Pinpoint the cell where the given text exists, returning its [x, y] midpoint coordinate. 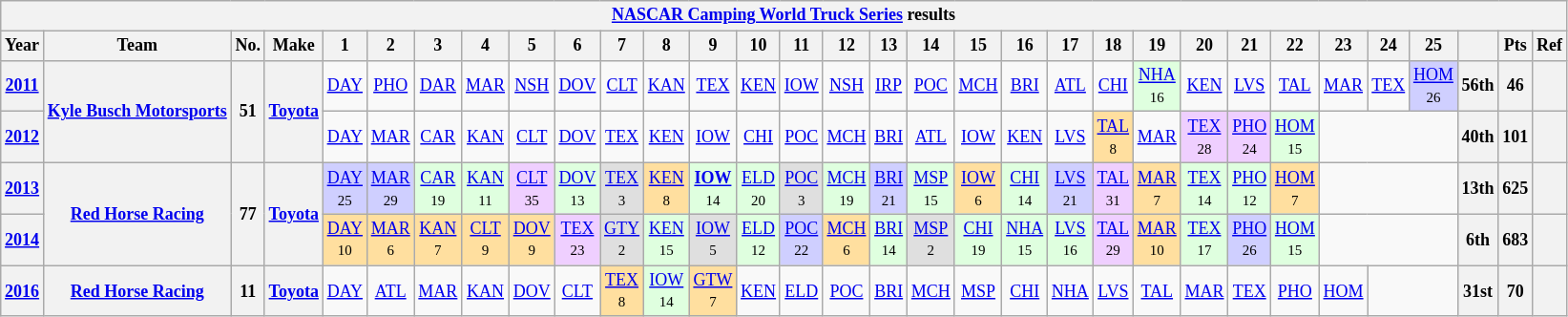
13 [889, 46]
17 [1071, 46]
2016 [23, 291]
HOM26 [1433, 86]
101 [1516, 137]
1 [345, 46]
Team [137, 46]
HOM [1344, 291]
20 [1204, 46]
CHI19 [978, 240]
31st [1477, 291]
POC22 [802, 240]
TEX3 [622, 188]
TEX14 [1204, 188]
9 [713, 46]
KAN11 [486, 188]
13th [1477, 188]
683 [1516, 240]
2013 [23, 188]
POC3 [802, 188]
LVS16 [1071, 240]
GTW7 [713, 291]
CLT9 [486, 240]
MCH6 [847, 240]
TAL29 [1113, 240]
Ref [1550, 46]
TEX23 [577, 240]
70 [1516, 291]
40th [1477, 137]
Kyle Busch Motorsports [137, 111]
No. [248, 46]
CLT35 [532, 188]
PHO12 [1250, 188]
KAN7 [438, 240]
Make [294, 46]
7 [622, 46]
18 [1113, 46]
MAR29 [390, 188]
MAR6 [390, 240]
PHO26 [1250, 240]
KEN8 [666, 188]
IOW6 [978, 188]
CAR [438, 137]
12 [847, 46]
19 [1157, 46]
4 [486, 46]
NHA15 [1025, 240]
DOV13 [577, 188]
ELD [802, 291]
625 [1516, 188]
MAR7 [1157, 188]
21 [1250, 46]
25 [1433, 46]
16 [1025, 46]
Year [23, 46]
3 [438, 46]
NASCAR Camping World Truck Series results [784, 15]
NHA16 [1157, 86]
MSP2 [930, 240]
TEX28 [1204, 137]
DOV9 [532, 240]
TEX17 [1204, 240]
14 [930, 46]
CHI14 [1025, 188]
LVS21 [1071, 188]
24 [1389, 46]
MAR10 [1157, 240]
DAY25 [345, 188]
GTY2 [622, 240]
22 [1296, 46]
CAR19 [438, 188]
6 [577, 46]
BRI21 [889, 188]
IOW5 [713, 240]
IRP [889, 86]
Pts [1516, 46]
23 [1344, 46]
6th [1477, 240]
TAL8 [1113, 137]
51 [248, 111]
56th [1477, 86]
8 [666, 46]
10 [759, 46]
PHO24 [1250, 137]
77 [248, 214]
HOM7 [1296, 188]
NHA [1071, 291]
TEX8 [622, 291]
KEN15 [666, 240]
2 [390, 46]
46 [1516, 86]
BRI14 [889, 240]
TAL31 [1113, 188]
DAY10 [345, 240]
MSP [978, 291]
MCH19 [847, 188]
5 [532, 46]
2012 [23, 137]
ELD20 [759, 188]
ELD12 [759, 240]
DAR [438, 86]
MSP15 [930, 188]
15 [978, 46]
2011 [23, 86]
2014 [23, 240]
